Find where the given text appears and provide that cell's center as (x, y) coordinate. 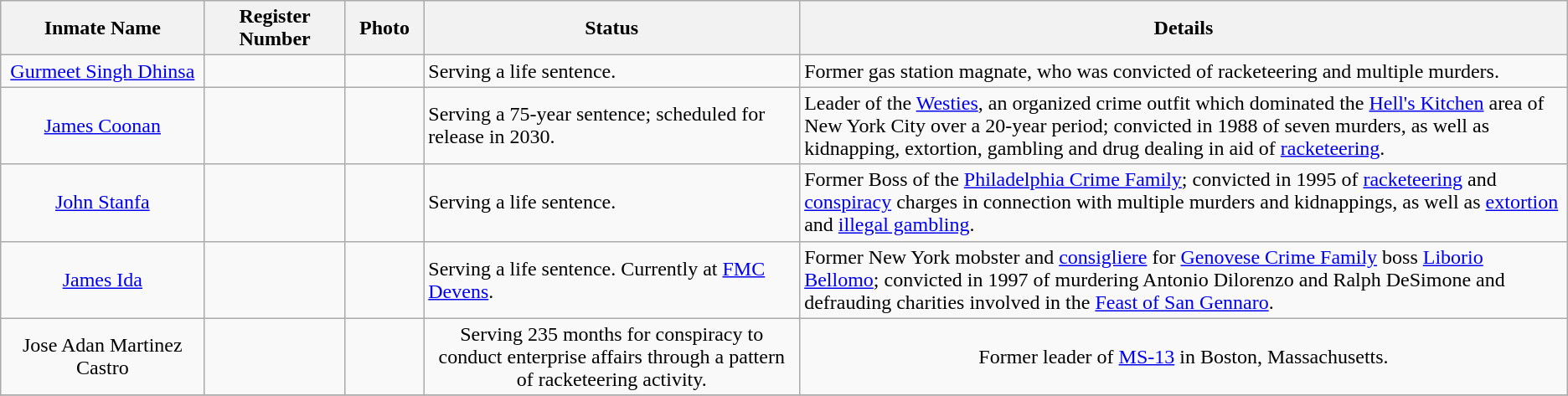
Former gas station magnate, who was convicted of racketeering and multiple murders. (1184, 71)
John Stanfa (102, 203)
Inmate Name (102, 28)
Status (611, 28)
Photo (384, 28)
Serving 235 months for conspiracy to conduct enterprise affairs through a pattern of racketeering activity. (611, 357)
Details (1184, 28)
James Coonan (102, 126)
Serving a 75-year sentence; scheduled for release in 2030. (611, 126)
Serving a life sentence. Currently at FMC Devens. (611, 280)
Register Number (275, 28)
Jose Adan Martinez Castro (102, 357)
Gurmeet Singh Dhinsa (102, 71)
Former leader of MS-13 in Boston, Massachusetts. (1184, 357)
James Ida (102, 280)
